Return [x, y] of the center of cell containing provided text 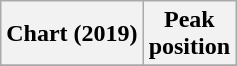
Chart (2019) [72, 34]
Peakposition [189, 34]
